From the cell containing the given text, extract its center point as [x, y] coordinate. 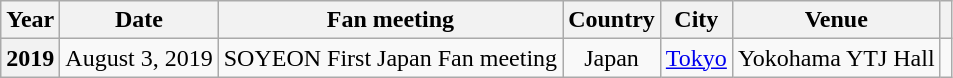
Country [612, 20]
City [696, 20]
Date [139, 20]
Yokohama YTJ Hall [836, 58]
Japan [612, 58]
Venue [836, 20]
Year [30, 20]
Fan meeting [390, 20]
2019 [30, 58]
SOYEON First Japan Fan meeting [390, 58]
Tokyo [696, 58]
August 3, 2019 [139, 58]
